Identify which cell holds the provided text, then report its [x, y] central coordinate. 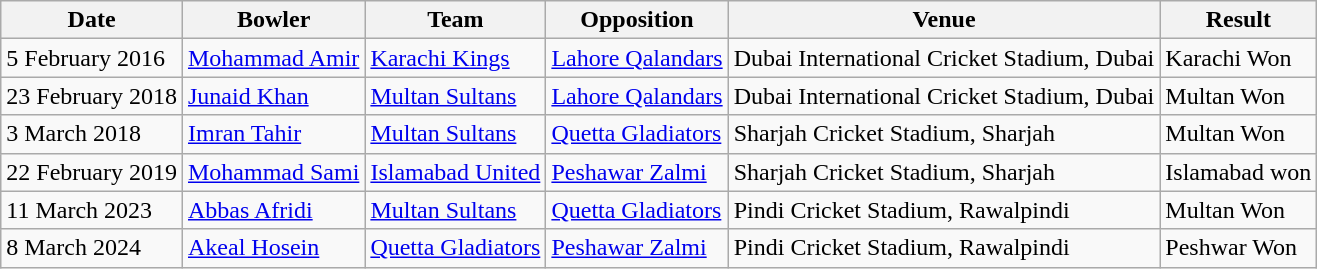
Opposition [637, 20]
Akeal Hosein [273, 248]
Junaid Khan [273, 96]
Abbas Afridi [273, 210]
Team [456, 20]
Date [92, 20]
23 February 2018 [92, 96]
Mohammad Amir [273, 58]
Venue [944, 20]
11 March 2023 [92, 210]
Peshwar Won [1238, 248]
22 February 2019 [92, 172]
5 February 2016 [92, 58]
Karachi Won [1238, 58]
Islamabad won [1238, 172]
8 March 2024 [92, 248]
Result [1238, 20]
Imran Tahir [273, 134]
Karachi Kings [456, 58]
Mohammad Sami [273, 172]
3 March 2018 [92, 134]
Bowler [273, 20]
Islamabad United [456, 172]
